Output the [x, y] coordinate of the center of the cell containing the given text.  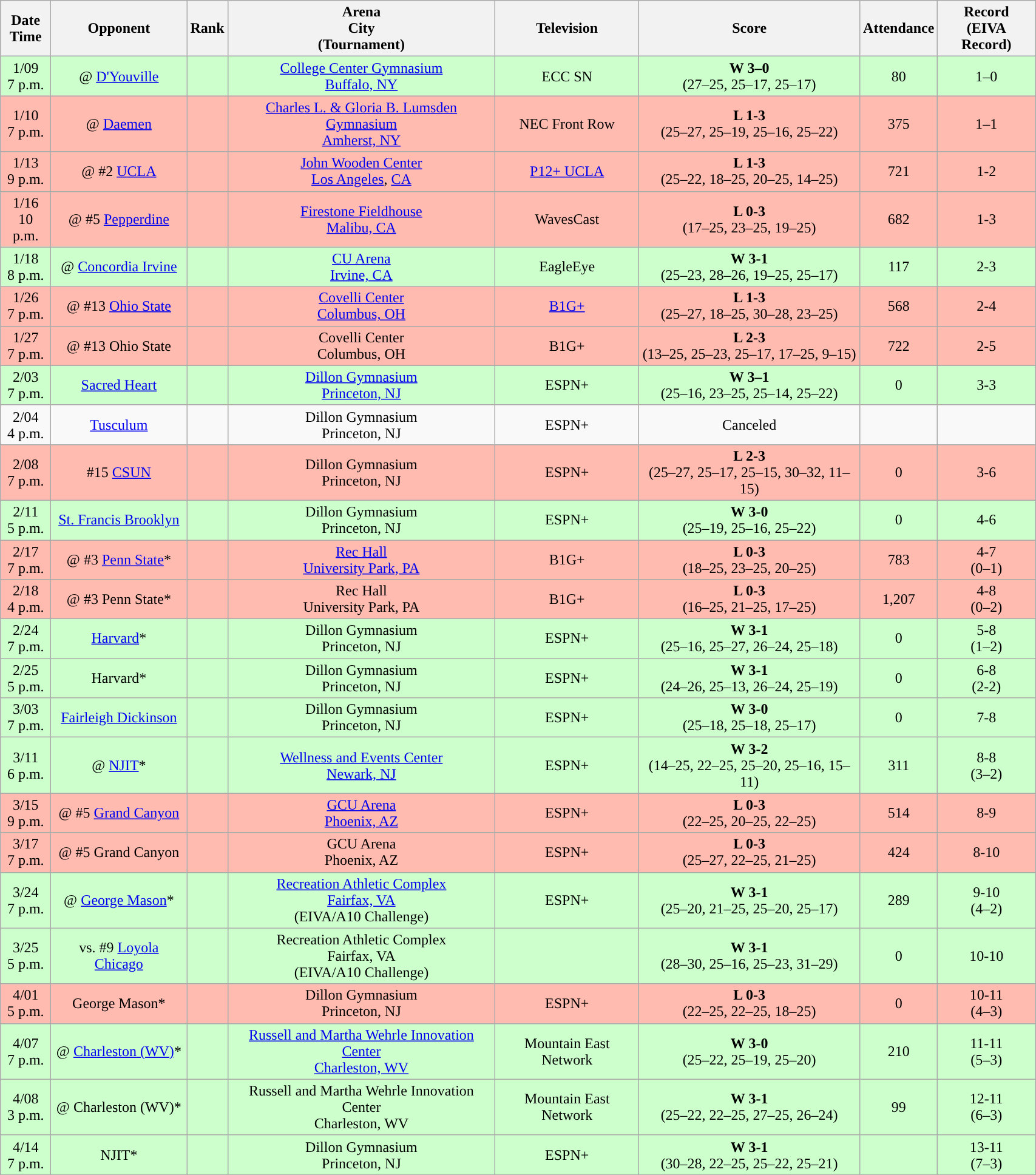
George Mason* [119, 1004]
W 3-1(28–30, 25–16, 25–23, 31–29) [750, 956]
W 3-0(25–22, 25–19, 25–20) [750, 1051]
1/277 p.m. [25, 346]
P12+ UCLA [567, 171]
8-10 [987, 852]
W 3-1(30–28, 22–25, 25–22, 25–21) [750, 1154]
College Center GymnasiumBuffalo, NY [362, 76]
4-6 [987, 520]
3/159 p.m. [25, 813]
10-11(4–3) [987, 1004]
L 0-3(16–25, 21–25, 17–25) [750, 600]
783 [899, 560]
7-8 [987, 717]
1/188 p.m. [25, 267]
W 3–0(27–25, 25–17, 25–17) [750, 76]
1/097 p.m. [25, 76]
1/267 p.m. [25, 306]
Record(EIVA Record) [987, 29]
Recreation Athletic ComplexFairfax, VA(EIVA/A10 Challenge) [362, 956]
6-8(2-2) [987, 679]
L 0-3(17–25, 23–25, 19–25) [750, 219]
Canceled [750, 425]
289 [899, 900]
2/037 p.m. [25, 385]
2/115 p.m. [25, 520]
3-3 [987, 385]
2/044 p.m. [25, 425]
11-11(5–3) [987, 1051]
Attendance [899, 29]
NJIT* [119, 1154]
682 [899, 219]
Fairleigh Dickinson [119, 717]
@ D'Youville [119, 76]
1-2 [987, 171]
W 3-0(25–18, 25–18, 25–17) [750, 717]
3/177 p.m. [25, 852]
1-3 [987, 219]
210 [899, 1051]
4/015 p.m. [25, 1004]
2-3 [987, 267]
ECC SN [567, 76]
St. Francis Brooklyn [119, 520]
ArenaCity(Tournament) [362, 29]
Rank [208, 29]
514 [899, 813]
1–1 [987, 124]
W 3–1(25–16, 23–25, 25–14, 25–22) [750, 385]
1/1610 p.m. [25, 219]
1–0 [987, 76]
CU ArenaIrvine, CA [362, 267]
Recreation Athletic Complex Fairfax, VA(EIVA/A10 Challenge) [362, 900]
Tusculum [119, 425]
3/116 p.m. [25, 765]
W 3-1(25–23, 28–26, 19–25, 25–17) [750, 267]
W 3-0(25–19, 25–16, 25–22) [750, 520]
375 [899, 124]
L 1-3(25–22, 18–25, 20–25, 14–25) [750, 171]
2-5 [987, 346]
568 [899, 306]
721 [899, 171]
3/247 p.m. [25, 900]
99 [899, 1107]
Opponent [119, 29]
L 2-3(25–27, 25–17, 25–15, 30–32, 11–15) [750, 472]
9-10(4–2) [987, 900]
2/247 p.m. [25, 638]
L 2-3(13–25, 25–23, 25–17, 17–25, 9–15) [750, 346]
L 0-3(22–25, 22–25, 18–25) [750, 1004]
L 1-3(25–27, 25–19, 25–16, 25–22) [750, 124]
Charles L. & Gloria B. Lumsden Gymnasium Amherst, NY [362, 124]
5-8(1–2) [987, 638]
#15 CSUN [119, 472]
Wellness and Events CenterNewark, NJ [362, 765]
Firestone FieldhouseMalibu, CA [362, 219]
Television [567, 29]
722 [899, 346]
@ Daemen [119, 124]
@ #5 Pepperdine [119, 219]
3/255 p.m. [25, 956]
2/087 p.m. [25, 472]
L 0-3(22–25, 20–25, 22–25) [750, 813]
vs. #9 Loyola Chicago [119, 956]
DateTime [25, 29]
Sacred Heart [119, 385]
W 3-1(25–20, 21–25, 25–20, 25–17) [750, 900]
80 [899, 76]
1,207 [899, 600]
117 [899, 267]
4/083 p.m. [25, 1107]
2/184 p.m. [25, 600]
WavesCast [567, 219]
NEC Front Row [567, 124]
4-7(0–1) [987, 560]
W 3-1(25–16, 25–27, 26–24, 25–18) [750, 638]
10-10 [987, 956]
8-9 [987, 813]
424 [899, 852]
W 3-1(25–22, 22–25, 27–25, 26–24) [750, 1107]
John Wooden CenterLos Angeles, CA [362, 171]
2-4 [987, 306]
4/147 p.m. [25, 1154]
W 3-2(14–25, 22–25, 25–20, 25–16, 15–11) [750, 765]
W 3-1(24–26, 25–13, 26–24, 25–19) [750, 679]
311 [899, 765]
@ George Mason* [119, 900]
2/255 p.m. [25, 679]
13-11(7–3) [987, 1154]
3-6 [987, 472]
8-8(3–2) [987, 765]
L 1-3(25–27, 18–25, 30–28, 23–25) [750, 306]
1/139 p.m. [25, 171]
12-11(6–3) [987, 1107]
L 0-3(25–27, 22–25, 21–25) [750, 852]
@ #2 UCLA [119, 171]
@ NJIT* [119, 765]
3/037 p.m. [25, 717]
Score [750, 29]
2/177 p.m. [25, 560]
4/077 p.m. [25, 1051]
4-8(0–2) [987, 600]
EagleEye [567, 267]
@ Concordia Irvine [119, 267]
L 0-3(18–25, 23–25, 20–25) [750, 560]
1/107 p.m. [25, 124]
